Provide the (x, y) coordinate of the cell's center where the given text is located.  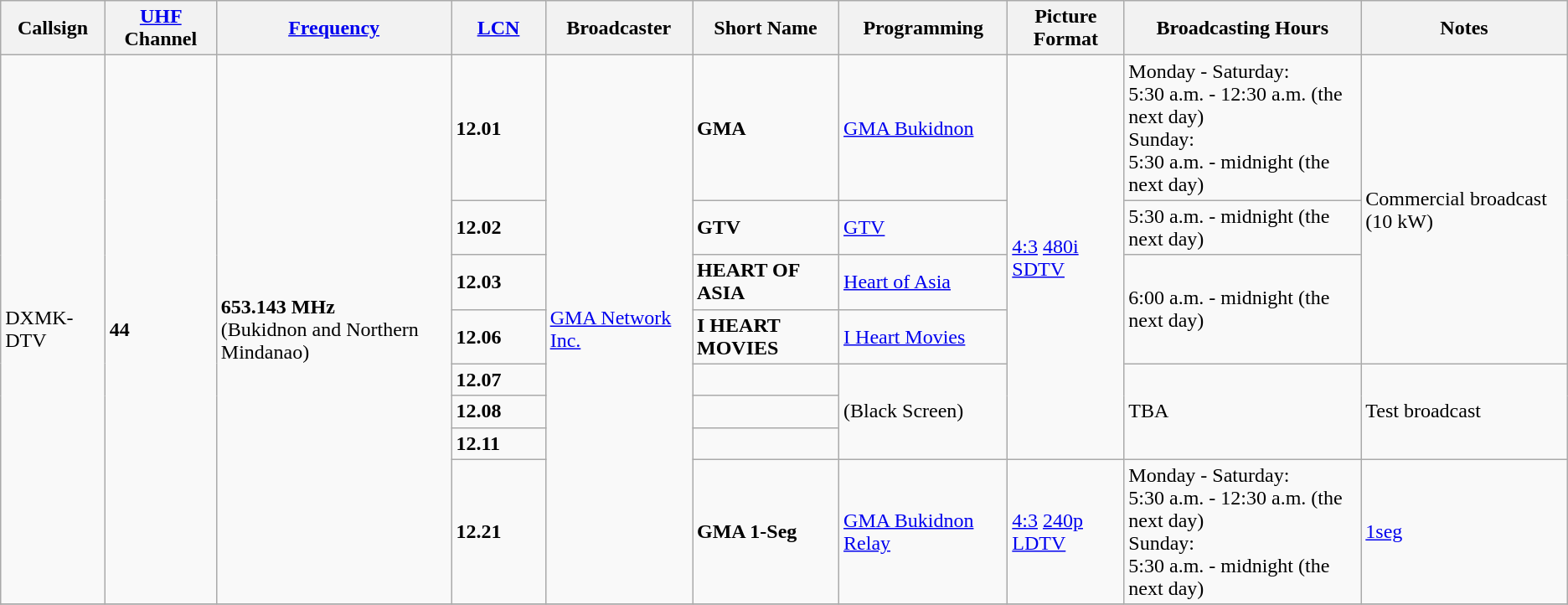
GMA (766, 127)
UHF Channel (161, 28)
12.07 (498, 380)
Frequency (333, 28)
5:30 a.m. - midnight (the next day) (1243, 228)
12.02 (498, 228)
Notes (1464, 28)
653.143 MHz(Bukidnon and Northern Mindanao) (333, 330)
1seg (1464, 531)
GMA Bukidnon (923, 127)
DXMK-DTV (54, 330)
Test broadcast (1464, 411)
(Black Screen) (923, 411)
12.06 (498, 337)
I HEART MOVIES (766, 337)
LCN (498, 28)
TBA (1243, 411)
GMA 1-Seg (766, 531)
44 (161, 330)
12.08 (498, 411)
4:3 480i SDTV (1065, 257)
GMA Bukidnon Relay (923, 531)
12.03 (498, 282)
Callsign (54, 28)
Picture Format (1065, 28)
Short Name (766, 28)
4:3 240p LDTV (1065, 531)
I Heart Movies (923, 337)
Commercial broadcast (10 kW) (1464, 209)
12.11 (498, 443)
GMA Network Inc. (618, 330)
12.01 (498, 127)
12.21 (498, 531)
HEART OF ASIA (766, 282)
Broadcaster (618, 28)
Broadcasting Hours (1243, 28)
Heart of Asia (923, 282)
Programming (923, 28)
6:00 a.m. - midnight (the next day) (1243, 309)
